Identify which cell holds the provided text, then report its (x, y) central coordinate. 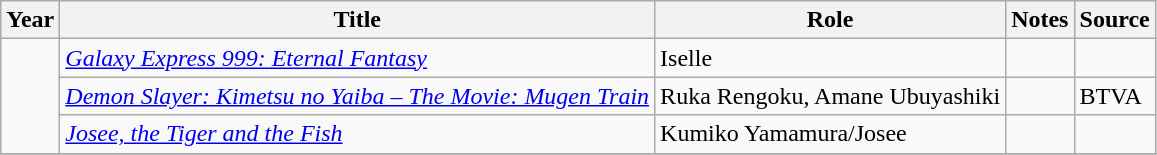
BTVA (1114, 96)
Galaxy Express 999: Eternal Fantasy (358, 58)
Role (830, 20)
Josee, the Tiger and the Fish (358, 134)
Iselle (830, 58)
Source (1114, 20)
Ruka Rengoku, Amane Ubuyashiki (830, 96)
Title (358, 20)
Kumiko Yamamura/Josee (830, 134)
Year (30, 20)
Demon Slayer: Kimetsu no Yaiba – The Movie: Mugen Train (358, 96)
Notes (1040, 20)
